Capture the cell that displays the provided text and extract its [X, Y] central coordinate. 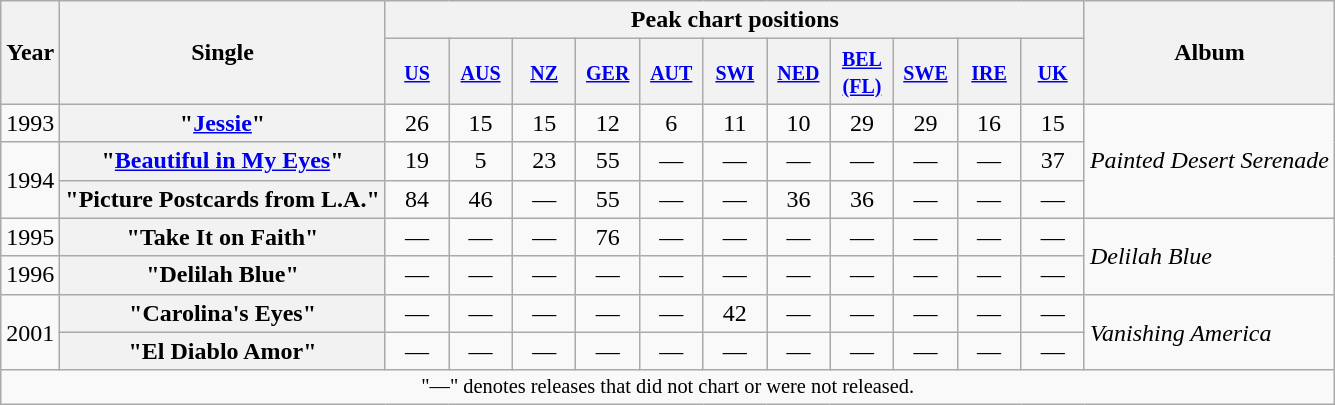
1996 [30, 275]
SWI [735, 72]
46 [481, 199]
84 [417, 199]
76 [608, 237]
10 [799, 123]
23 [544, 161]
1995 [30, 237]
"Take It on Faith" [222, 237]
SWE [926, 72]
UK [1053, 72]
11 [735, 123]
Painted Desert Serenade [1209, 161]
"Jessie" [222, 123]
Year [30, 52]
Album [1209, 52]
1993 [30, 123]
1994 [30, 180]
"Picture Postcards from L.A." [222, 199]
Vanishing America [1209, 332]
NED [799, 72]
Peak chart positions [734, 20]
5 [481, 161]
6 [671, 123]
2001 [30, 332]
GER [608, 72]
"El Diablo Amor" [222, 351]
"—" denotes releases that did not chart or were not released. [668, 387]
12 [608, 123]
Delilah Blue [1209, 256]
AUT [671, 72]
42 [735, 313]
"Carolina's Eyes" [222, 313]
"Delilah Blue" [222, 275]
19 [417, 161]
BEL(FL) [862, 72]
"Beautiful in My Eyes" [222, 161]
26 [417, 123]
IRE [989, 72]
16 [989, 123]
NZ [544, 72]
37 [1053, 161]
US [417, 72]
AUS [481, 72]
Single [222, 52]
